Output the (X, Y) coordinate of the center of the cell containing the given text.  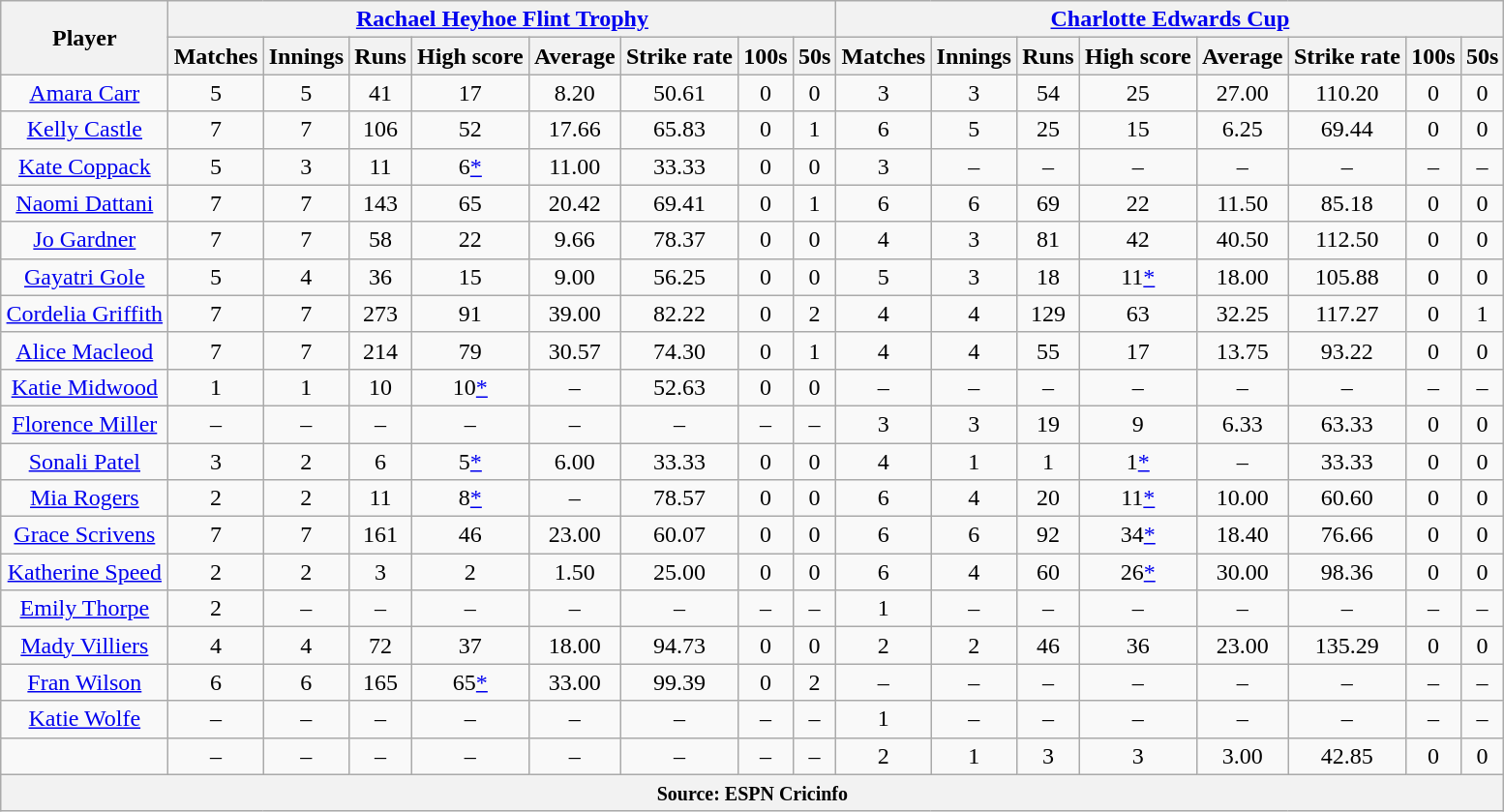
6.25 (1243, 130)
33.00 (575, 682)
Katherine Speed (85, 572)
17.66 (575, 130)
39.00 (575, 314)
32.25 (1243, 314)
65.83 (679, 130)
Amara Carr (85, 93)
69 (1049, 203)
6.00 (575, 462)
3.00 (1243, 756)
Fran Wilson (85, 682)
8* (470, 498)
105.88 (1347, 277)
20.42 (575, 203)
Mia Rogers (85, 498)
273 (381, 314)
1.50 (575, 572)
50.61 (679, 93)
65 (470, 203)
94.73 (679, 646)
78.57 (679, 498)
Katie Wolfe (85, 719)
Emily Thorpe (85, 609)
98.36 (1347, 572)
42 (1138, 240)
99.39 (679, 682)
9.00 (575, 277)
60 (1049, 572)
11.50 (1243, 203)
Florence Miller (85, 424)
56.25 (679, 277)
143 (381, 203)
161 (381, 535)
20 (1049, 498)
5* (470, 462)
214 (381, 350)
Player (85, 38)
65* (470, 682)
Gayatri Gole (85, 277)
106 (381, 130)
58 (381, 240)
11.00 (575, 166)
19 (1049, 424)
74.30 (679, 350)
110.20 (1347, 93)
Naomi Dattani (85, 203)
129 (1049, 314)
25.00 (679, 572)
81 (1049, 240)
Jo Gardner (85, 240)
Cordelia Griffith (85, 314)
8.20 (575, 93)
37 (470, 646)
79 (470, 350)
165 (381, 682)
54 (1049, 93)
93.22 (1347, 350)
92 (1049, 535)
26* (1138, 572)
Alice Macleod (85, 350)
Grace Scrivens (85, 535)
135.29 (1347, 646)
9.66 (575, 240)
30.00 (1243, 572)
85.18 (1347, 203)
Kelly Castle (85, 130)
18.40 (1243, 535)
10 (381, 387)
30.57 (575, 350)
1* (1138, 462)
Charlotte Edwards Cup (1170, 19)
18 (1049, 277)
69.41 (679, 203)
60.07 (679, 535)
63 (1138, 314)
52.63 (679, 387)
41 (381, 93)
13.75 (1243, 350)
76.66 (1347, 535)
Kate Coppack (85, 166)
34* (1138, 535)
6* (470, 166)
27.00 (1243, 93)
91 (470, 314)
Mady Villiers (85, 646)
112.50 (1347, 240)
Katie Midwood (85, 387)
40.50 (1243, 240)
69.44 (1347, 130)
117.27 (1347, 314)
63.33 (1347, 424)
Sonali Patel (85, 462)
82.22 (679, 314)
60.60 (1347, 498)
6.33 (1243, 424)
Source: ESPN Cricinfo (753, 793)
52 (470, 130)
Rachael Heyhoe Flint Trophy (502, 19)
55 (1049, 350)
10.00 (1243, 498)
78.37 (679, 240)
42.85 (1347, 756)
9 (1138, 424)
10* (470, 387)
72 (381, 646)
